Pinpoint the cell where the given text exists, returning its [X, Y] midpoint coordinate. 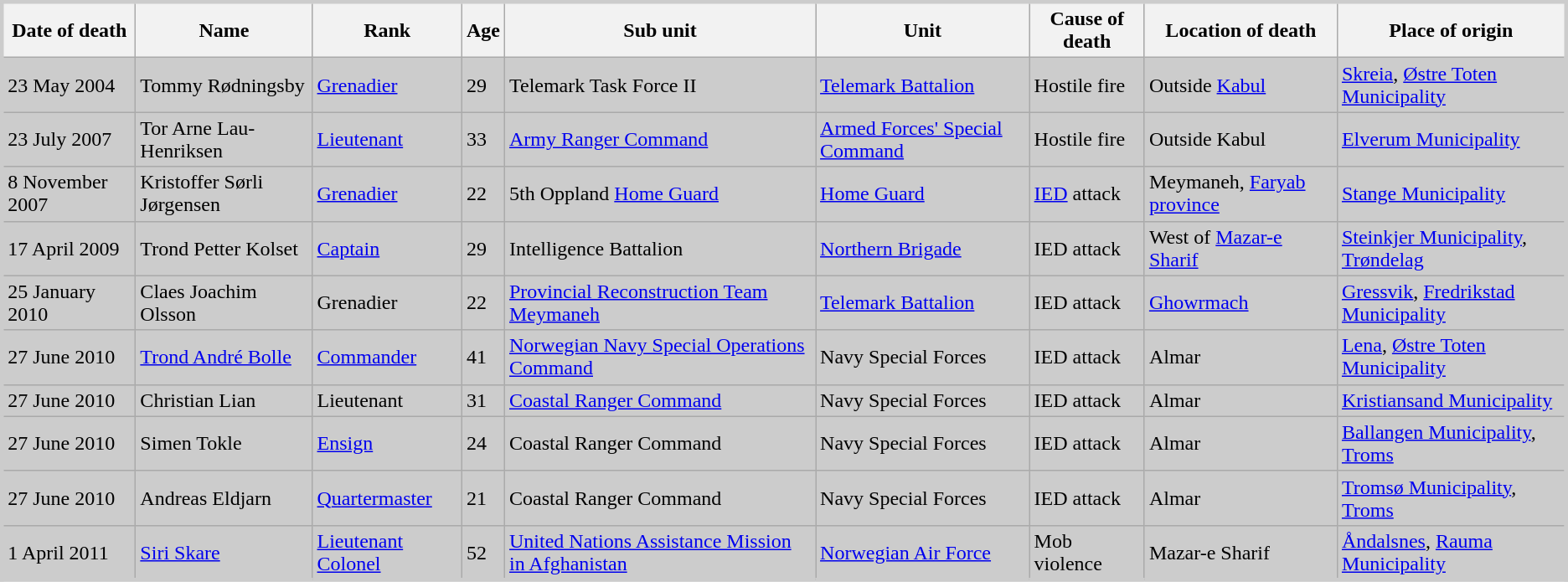
Date of death [69, 30]
Cause of death [1087, 30]
Åndalsnes, Rauma Municipality [1451, 553]
Location of death [1240, 30]
West of Mazar-e Sharif [1240, 248]
Norwegian Air Force [923, 553]
Norwegian Navy Special Operations Command [660, 357]
Name [224, 30]
Lieutenant Colonel [387, 553]
Andreas Eldjarn [224, 497]
25 January 2010 [69, 303]
Ballangen Municipality, Troms [1451, 444]
Ensign [387, 444]
Provincial Reconstruction Team Meymaneh [660, 303]
Intelligence Battalion [660, 248]
Armed Forces' Special Command [923, 139]
21 [482, 497]
Gressvik, Fredrikstad Municipality [1451, 303]
Elverum Municipality [1451, 139]
31 [482, 400]
United Nations Assistance Mission in Afghanistan [660, 553]
Mob violence [1087, 553]
Christian Lian [224, 400]
52 [482, 553]
Simen Tokle [224, 444]
33 [482, 139]
Steinkjer Municipality, Trøndelag [1451, 248]
Trond André Bolle [224, 357]
Lena, Østre Toten Municipality [1451, 357]
Kristoffer Sørli Jørgensen [224, 194]
Kristiansand Municipality [1451, 400]
Northern Brigade [923, 248]
Skreia, Østre Toten Municipality [1451, 85]
Mazar-e Sharif [1240, 553]
5th Oppland Home Guard [660, 194]
Army Ranger Command [660, 139]
Stange Municipality [1451, 194]
Unit [923, 30]
Telemark Task Force II [660, 85]
Ghowrmach [1240, 303]
1 April 2011 [69, 553]
Tor Arne Lau-Henriksen [224, 139]
Sub unit [660, 30]
Captain [387, 248]
Age [482, 30]
17 April 2009 [69, 248]
41 [482, 357]
23 July 2007 [69, 139]
Tromsø Municipality, Troms [1451, 497]
Trond Petter Kolset [224, 248]
23 May 2004 [69, 85]
Claes Joachim Olsson [224, 303]
Place of origin [1451, 30]
Home Guard [923, 194]
Rank [387, 30]
Tommy Rødningsby [224, 85]
Commander [387, 357]
Siri Skare [224, 553]
8 November 2007 [69, 194]
24 [482, 444]
Meymaneh, Faryab province [1240, 194]
Quartermaster [387, 497]
